For the text-containing cell, return its midpoint in (X, Y) coordinate format. 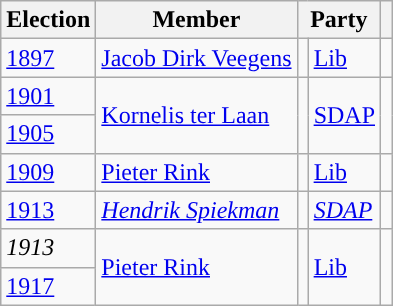
Party (338, 20)
Kornelis ter Laan (196, 115)
Jacob Dirk Veegens (196, 58)
Hendrik Spiekman (196, 210)
1917 (48, 286)
Member (196, 20)
1901 (48, 96)
1909 (48, 172)
1905 (48, 134)
Election (48, 20)
1897 (48, 58)
